Return the [x, y] coordinate for the center point of the cell that contains the specified text.  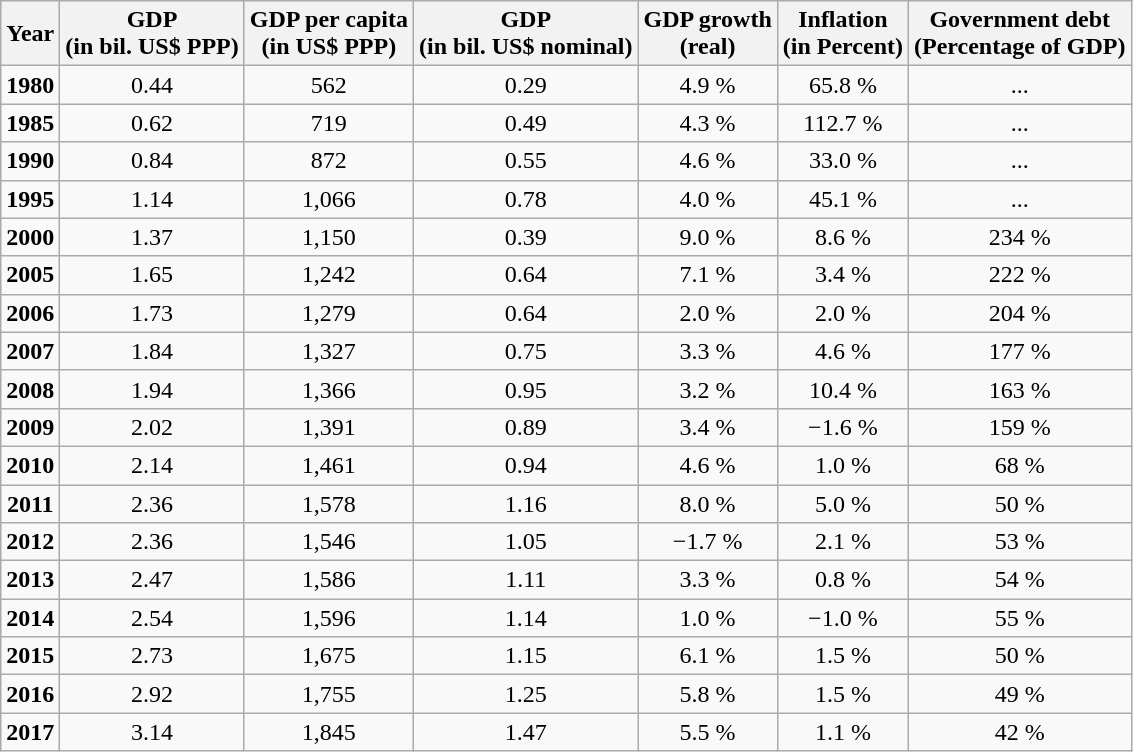
1.73 [152, 313]
177 % [1020, 351]
0.62 [152, 123]
562 [328, 85]
2013 [30, 580]
1,755 [328, 694]
2.14 [152, 465]
6.1 % [708, 656]
1.84 [152, 351]
2.02 [152, 427]
2.47 [152, 580]
1.25 [526, 694]
2.1 % [842, 542]
0.89 [526, 427]
0.29 [526, 85]
1.94 [152, 389]
3.2 % [708, 389]
1.47 [526, 732]
8.0 % [708, 503]
10.4 % [842, 389]
234 % [1020, 237]
1,546 [328, 542]
1,327 [328, 351]
2010 [30, 465]
1980 [30, 85]
2016 [30, 694]
0.95 [526, 389]
1990 [30, 161]
5.0 % [842, 503]
0.55 [526, 161]
2008 [30, 389]
112.7 % [842, 123]
1,242 [328, 275]
0.8 % [842, 580]
65.8 % [842, 85]
1.65 [152, 275]
2014 [30, 618]
1,845 [328, 732]
54 % [1020, 580]
1,461 [328, 465]
7.1 % [708, 275]
Government debt(Percentage of GDP) [1020, 34]
1.37 [152, 237]
159 % [1020, 427]
1,066 [328, 199]
55 % [1020, 618]
GDP growth(real) [708, 34]
1,366 [328, 389]
1,586 [328, 580]
2007 [30, 351]
GDP(in bil. US$ PPP) [152, 34]
1,150 [328, 237]
2017 [30, 732]
0.84 [152, 161]
2015 [30, 656]
2000 [30, 237]
872 [328, 161]
2009 [30, 427]
2.54 [152, 618]
−1.6 % [842, 427]
1,391 [328, 427]
GDP per capita(in US$ PPP) [328, 34]
719 [328, 123]
0.39 [526, 237]
49 % [1020, 694]
222 % [1020, 275]
4.0 % [708, 199]
Inflation(in Percent) [842, 34]
5.5 % [708, 732]
5.8 % [708, 694]
2005 [30, 275]
1,578 [328, 503]
0.49 [526, 123]
4.3 % [708, 123]
0.94 [526, 465]
2006 [30, 313]
0.78 [526, 199]
53 % [1020, 542]
68 % [1020, 465]
9.0 % [708, 237]
8.6 % [842, 237]
1995 [30, 199]
−1.0 % [842, 618]
1,596 [328, 618]
1,279 [328, 313]
204 % [1020, 313]
1.16 [526, 503]
2.92 [152, 694]
2012 [30, 542]
3.14 [152, 732]
4.9 % [708, 85]
1.15 [526, 656]
2.73 [152, 656]
1.05 [526, 542]
33.0 % [842, 161]
−1.7 % [708, 542]
1.11 [526, 580]
45.1 % [842, 199]
0.44 [152, 85]
GDP(in bil. US$ nominal) [526, 34]
Year [30, 34]
1,675 [328, 656]
1.1 % [842, 732]
2011 [30, 503]
0.75 [526, 351]
1985 [30, 123]
42 % [1020, 732]
163 % [1020, 389]
